Extract the [x, y] coordinate from the center of the cell holding the provided text.  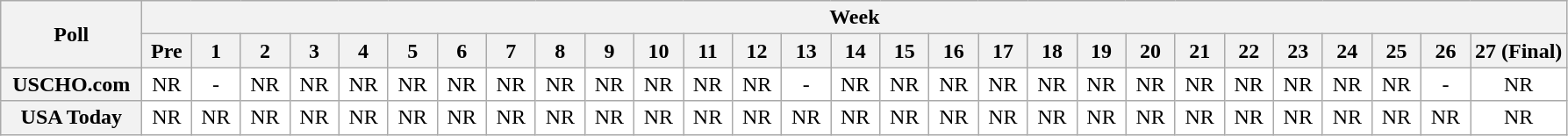
Week [855, 18]
2 [265, 51]
5 [412, 51]
9 [609, 51]
6 [462, 51]
4 [363, 51]
8 [560, 51]
23 [1298, 51]
26 [1445, 51]
22 [1249, 51]
7 [511, 51]
Pre [167, 51]
USCHO.com [72, 84]
14 [856, 51]
25 [1396, 51]
13 [806, 51]
12 [757, 51]
21 [1199, 51]
24 [1347, 51]
3 [314, 51]
18 [1052, 51]
17 [1003, 51]
16 [954, 51]
1 [216, 51]
11 [707, 51]
10 [658, 51]
27 (Final) [1519, 51]
Poll [72, 34]
USA Today [72, 118]
19 [1101, 51]
20 [1150, 51]
15 [905, 51]
